Output the [X, Y] coordinate of the center of the cell containing the given text.  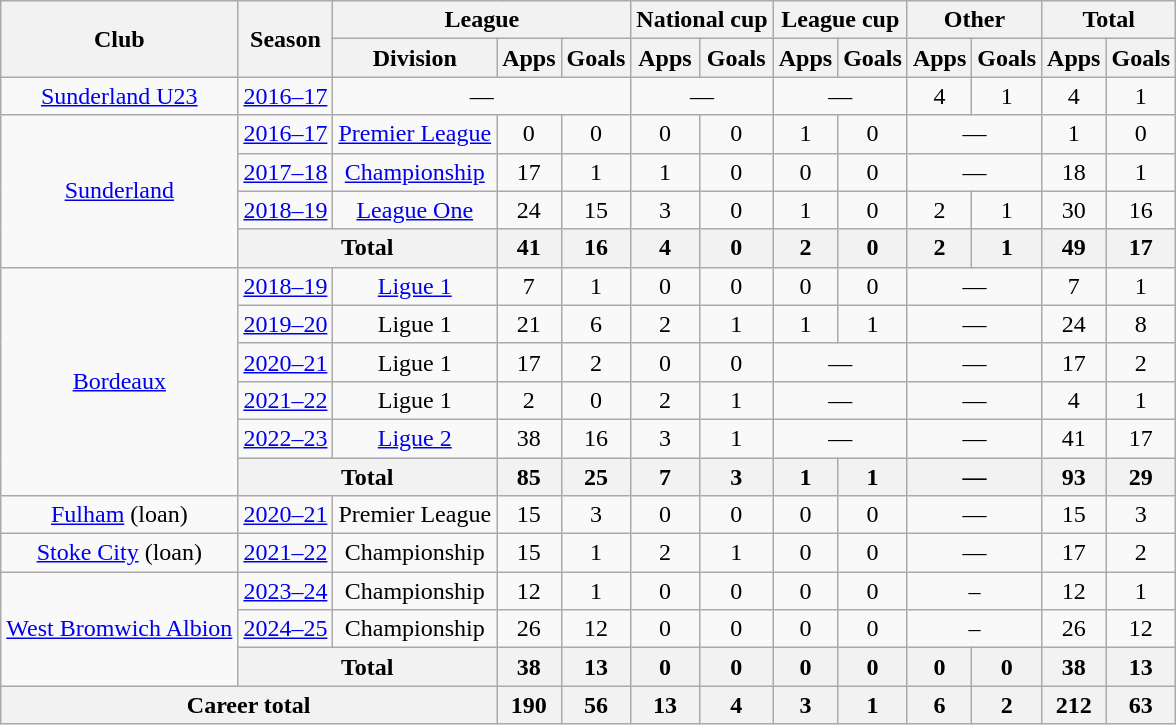
85 [529, 477]
93 [1074, 477]
56 [596, 705]
Season [286, 39]
Division [415, 58]
Sunderland [120, 191]
8 [1141, 324]
2017–18 [286, 172]
63 [1141, 705]
21 [529, 324]
212 [1074, 705]
2022–23 [286, 438]
2019–20 [286, 324]
Fulham (loan) [120, 515]
Sunderland U23 [120, 96]
National cup [702, 20]
Ligue 2 [415, 438]
Other [974, 20]
49 [1074, 248]
2023–24 [286, 591]
Bordeaux [120, 381]
League One [415, 210]
Stoke City (loan) [120, 553]
29 [1141, 477]
League [482, 20]
18 [1074, 172]
Club [120, 39]
25 [596, 477]
190 [529, 705]
30 [1074, 210]
West Bromwich Albion [120, 629]
Career total [249, 705]
League cup [840, 20]
2024–25 [286, 629]
